Extract the (x, y) coordinate from the center of the cell holding the provided text.  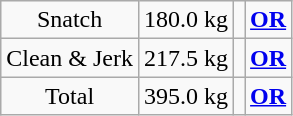
217.5 kg (186, 58)
Total (70, 96)
Clean & Jerk (70, 58)
180.0 kg (186, 20)
Snatch (70, 20)
395.0 kg (186, 96)
